Return the [X, Y] coordinate for the center point of the cell that contains the specified text.  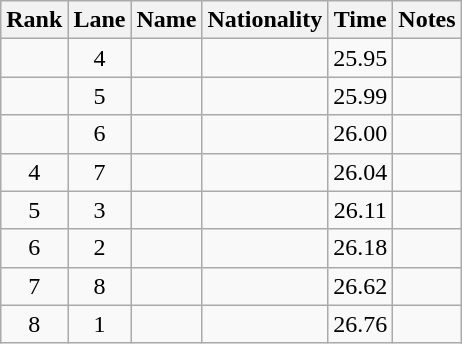
Time [360, 20]
26.76 [360, 324]
26.11 [360, 210]
Name [166, 20]
26.18 [360, 248]
3 [100, 210]
Nationality [265, 20]
2 [100, 248]
1 [100, 324]
Notes [427, 20]
Lane [100, 20]
26.62 [360, 286]
25.95 [360, 58]
Rank [34, 20]
26.04 [360, 172]
25.99 [360, 96]
26.00 [360, 134]
